Pinpoint the cell where the given text exists, returning its (x, y) midpoint coordinate. 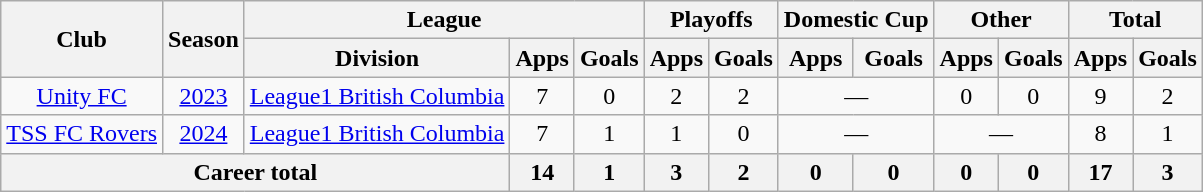
17 (1100, 172)
Division (377, 58)
Club (82, 39)
Total (1135, 20)
Domestic Cup (856, 20)
Career total (256, 172)
8 (1100, 134)
2024 (204, 134)
Season (204, 39)
League (444, 20)
14 (542, 172)
TSS FC Rovers (82, 134)
2023 (204, 96)
Other (1001, 20)
9 (1100, 96)
Playoffs (711, 20)
Unity FC (82, 96)
